Provide the [X, Y] coordinate of the cell's center where the given text is located.  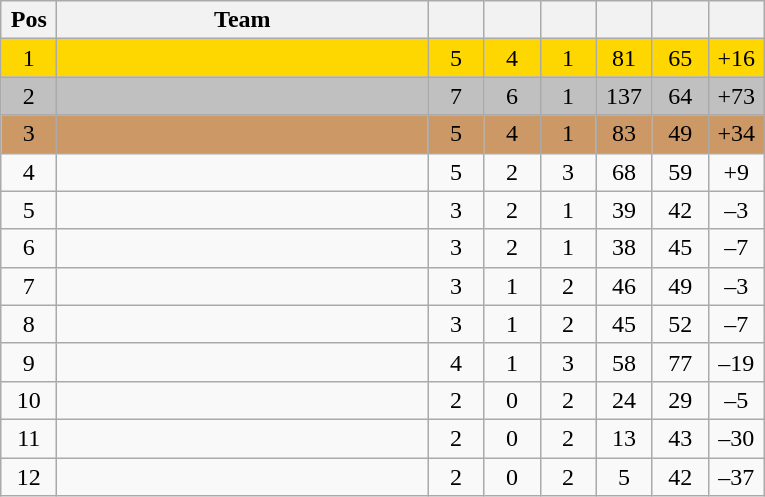
8 [29, 324]
+73 [736, 96]
81 [624, 58]
29 [680, 400]
+16 [736, 58]
83 [624, 134]
Pos [29, 20]
+34 [736, 134]
24 [624, 400]
9 [29, 362]
68 [624, 172]
13 [624, 438]
12 [29, 477]
77 [680, 362]
–37 [736, 477]
Team [242, 20]
+9 [736, 172]
137 [624, 96]
10 [29, 400]
64 [680, 96]
39 [624, 210]
38 [624, 248]
58 [624, 362]
59 [680, 172]
65 [680, 58]
46 [624, 286]
–19 [736, 362]
–5 [736, 400]
–30 [736, 438]
43 [680, 438]
52 [680, 324]
11 [29, 438]
